Extract the (X, Y) coordinate from the center of the cell holding the provided text.  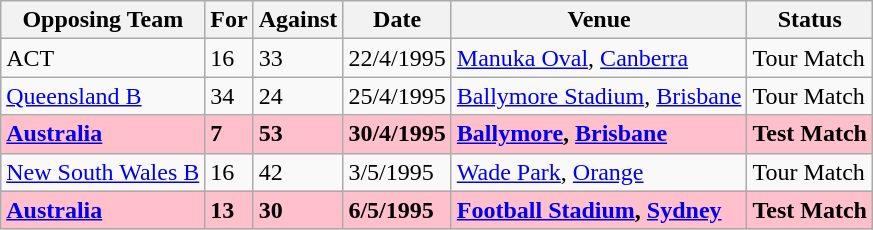
For (229, 20)
Status (810, 20)
Queensland B (103, 96)
42 (298, 172)
Manuka Oval, Canberra (599, 58)
Opposing Team (103, 20)
Ballymore Stadium, Brisbane (599, 96)
7 (229, 134)
34 (229, 96)
Football Stadium, Sydney (599, 210)
Venue (599, 20)
Date (397, 20)
13 (229, 210)
ACT (103, 58)
30 (298, 210)
Ballymore, Brisbane (599, 134)
25/4/1995 (397, 96)
33 (298, 58)
3/5/1995 (397, 172)
22/4/1995 (397, 58)
Against (298, 20)
30/4/1995 (397, 134)
Wade Park, Orange (599, 172)
6/5/1995 (397, 210)
New South Wales B (103, 172)
53 (298, 134)
24 (298, 96)
